Identify which cell holds the provided text, then report its (X, Y) central coordinate. 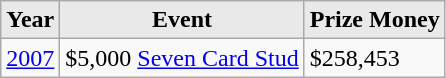
Year (30, 20)
$5,000 Seven Card Stud (182, 58)
2007 (30, 58)
$258,453 (374, 58)
Prize Money (374, 20)
Event (182, 20)
